Output the (x, y) coordinate of the center of the cell containing the given text.  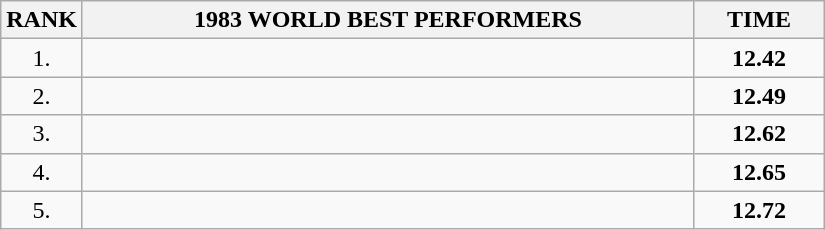
12.65 (760, 172)
RANK (42, 20)
3. (42, 134)
12.49 (760, 96)
12.72 (760, 210)
12.62 (760, 134)
12.42 (760, 58)
2. (42, 96)
TIME (760, 20)
1. (42, 58)
1983 WORLD BEST PERFORMERS (388, 20)
5. (42, 210)
4. (42, 172)
